Detect which cell encompasses the target text, then output its (x, y) center coordinate. 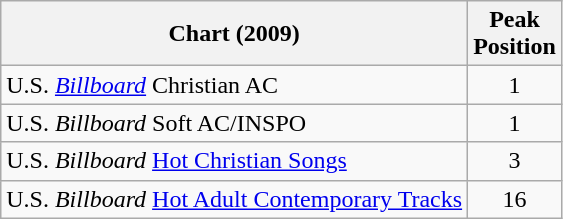
U.S. Billboard Hot Christian Songs (234, 161)
U.S. Billboard Soft AC/INSPO (234, 123)
3 (515, 161)
16 (515, 199)
U.S. Billboard Christian AC (234, 85)
U.S. Billboard Hot Adult Contemporary Tracks (234, 199)
Chart (2009) (234, 34)
Peak Position (515, 34)
